Scan for the cell matching the given text and deliver its [x, y] coordinate at center. 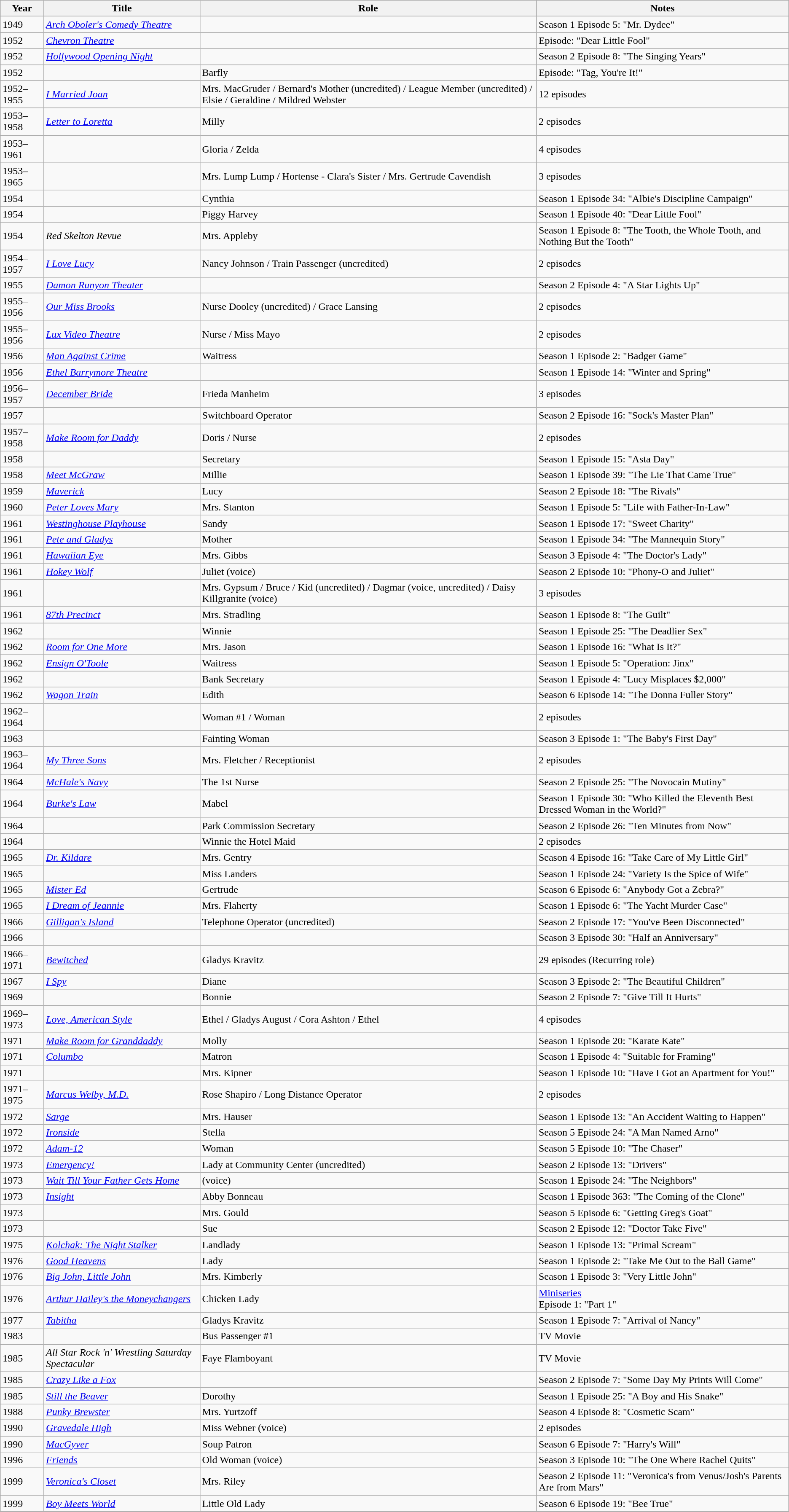
Westinghouse Playhouse [121, 523]
Season 1 Episode 25: "A Boy and His Snake" [663, 1396]
1963 [22, 739]
Mrs. Jason [368, 647]
Season 3 Episode 10: "The One Where Rachel Quits" [663, 1460]
Lady [368, 1261]
Season 4 Episode 16: "Take Care of My Little Girl" [663, 857]
Mrs. Stanton [368, 507]
Nancy Johnson / Train Passenger (uncredited) [368, 263]
Crazy Like a Fox [121, 1380]
Season 3 Episode 30: "Half an Anniversary" [663, 938]
McHale's Navy [121, 782]
Mother [368, 539]
Episode: "Tag, You're It!" [663, 73]
Letter to Loretta [121, 121]
Winnie [368, 631]
Episode: "Dear Little Fool" [663, 40]
Season 1 Episode 34: "The Mannequin Story" [663, 539]
Season 2 Episode 8: "The Singing Years" [663, 56]
Mister Ed [121, 890]
Mrs. MacGruder / Bernard's Mother (uncredited) / League Member (uncredited) / Elsie / Geraldine / Mildred Webster [368, 94]
Mrs. Kimberly [368, 1277]
1957 [22, 416]
Mrs. Riley [368, 1482]
Miss Webner (voice) [368, 1428]
Season 1 Episode 20: "Karate Kate" [663, 1041]
Matron [368, 1057]
Nurse / Miss Mayo [368, 335]
Season 1 Episode 13: "Primal Scream" [663, 1245]
Lux Video Theatre [121, 335]
Chicken Lady [368, 1298]
Season 1 Episode 15: "Asta Day" [663, 459]
Rose Shapiro / Long Distance Operator [368, 1094]
Season 1 Episode 25: "The Deadlier Sex" [663, 631]
1971–1975 [22, 1094]
Season 6 Episode 7: "Harry's Will" [663, 1444]
Season 2 Episode 16: "Sock's Master Plan" [663, 416]
Abby Bonneau [368, 1197]
1969–1973 [22, 1019]
Arthur Hailey's the Moneychangers [121, 1298]
Miss Landers [368, 874]
Bank Secretary [368, 679]
December Bride [121, 394]
Season 1 Episode 10: "Have I Got an Apartment for You!" [663, 1073]
Season 1 Episode 2: "Take Me Out to the Ball Game" [663, 1261]
1996 [22, 1460]
Edith [368, 695]
Season 2 Episode 11: "Veronica's from Venus/Josh's Parents Are from Mars" [663, 1482]
Lucy [368, 491]
1966–1971 [22, 959]
Chevron Theatre [121, 40]
My Three Sons [121, 760]
Landlady [368, 1245]
Molly [368, 1041]
Faye Flamboyant [368, 1358]
Peter Loves Mary [121, 507]
Season 1 Episode 7: "Arrival of Nancy" [663, 1320]
1988 [22, 1412]
Veronica's Closet [121, 1482]
I Dream of Jeannie [121, 906]
Mrs. Kipner [368, 1073]
I Spy [121, 981]
Season 1 Episode 8: "The Tooth, the Whole Tooth, and Nothing But the Tooth" [663, 236]
Boy Meets World [121, 1504]
Pete and Gladys [121, 539]
Season 1 Episode 4: "Lucy Misplaces $2,000" [663, 679]
Season 6 Episode 19: "Bee True" [663, 1504]
Ethel Barrymore Theatre [121, 372]
Season 1 Episode 3: "Very Little John" [663, 1277]
Diane [368, 981]
Ensign O'Toole [121, 663]
Season 2 Episode 18: "The Rivals" [663, 491]
Mrs. Fletcher / Receptionist [368, 760]
Mabel [368, 803]
Make Room for Daddy [121, 438]
Season 2 Episode 17: "You've Been Disconnected" [663, 922]
Mrs. Flaherty [368, 906]
Damon Runyon Theater [121, 285]
Bewitched [121, 959]
1960 [22, 507]
Mrs. Gibbs [368, 555]
Love, American Style [121, 1019]
Season 1 Episode 14: "Winter and Spring" [663, 372]
1953–1965 [22, 176]
(voice) [368, 1181]
Season 3 Episode 2: "The Beautiful Children" [663, 981]
Season 1 Episode 5: "Operation: Jinx" [663, 663]
Mrs. Gentry [368, 857]
Juliet (voice) [368, 571]
Season 1 Episode 40: "Dear Little Fool" [663, 214]
Emergency! [121, 1165]
Gilligan's Island [121, 922]
Little Old Lady [368, 1504]
Winnie the Hotel Maid [368, 841]
Season 1 Episode 5: "Mr. Dydee" [663, 24]
Man Against Crime [121, 356]
Mrs. Lump Lump / Hortense - Clara's Sister / Mrs. Gertrude Cavendish [368, 176]
1983 [22, 1336]
Ironside [121, 1132]
Big John, Little John [121, 1277]
Burke's Law [121, 803]
Season 1 Episode 34: "Albie's Discipline Campaign" [663, 198]
Notes [663, 8]
Wait Till Your Father Gets Home [121, 1181]
Season 1 Episode 17: "Sweet Charity" [663, 523]
87th Precinct [121, 615]
Red Skelton Revue [121, 236]
Year [22, 8]
Season 5 Episode 24: "A Man Named Arno" [663, 1132]
1952–1955 [22, 94]
Milly [368, 121]
Park Commission Secretary [368, 825]
Telephone Operator (uncredited) [368, 922]
1959 [22, 491]
Insight [121, 1197]
1956–1957 [22, 394]
Title [121, 8]
Doris / Nurse [368, 438]
Season 5 Episode 10: "The Chaser" [663, 1148]
Cynthia [368, 198]
Dorothy [368, 1396]
Season 2 Episode 4: "A Star Lights Up" [663, 285]
Mrs. Gould [368, 1213]
1969 [22, 997]
Hokey Wolf [121, 571]
Bonnie [368, 997]
The 1st Nurse [368, 782]
Hawaiian Eye [121, 555]
Season 1 Episode 24: "Variety Is the Spice of Wife" [663, 874]
1975 [22, 1245]
Season 1 Episode 363: "The Coming of the Clone" [663, 1197]
Bus Passenger #1 [368, 1336]
Season 2 Episode 7: "Give Till It Hurts" [663, 997]
Season 1 Episode 5: "Life with Father-In-Law" [663, 507]
MiniseriesEpisode 1: "Part 1" [663, 1298]
Season 1 Episode 16: "What Is It?" [663, 647]
1963–1964 [22, 760]
Mrs. Yurtzoff [368, 1412]
1962–1964 [22, 717]
Season 1 Episode 4: "Suitable for Framing" [663, 1057]
I Love Lucy [121, 263]
Marcus Welby, M.D. [121, 1094]
Sue [368, 1229]
Kolchak: The Night Stalker [121, 1245]
Season 2 Episode 25: "The Novocain Mutiny" [663, 782]
Piggy Harvey [368, 214]
Season 1 Episode 8: "The Guilt" [663, 615]
Switchboard Operator [368, 416]
Mrs. Stradling [368, 615]
Season 6 Episode 6: "Anybody Got a Zebra?" [663, 890]
1977 [22, 1320]
Barfly [368, 73]
1953–1961 [22, 149]
Hollywood Opening Night [121, 56]
Season 1 Episode 24: "The Neighbors" [663, 1181]
Season 2 Episode 13: "Drivers" [663, 1165]
Season 6 Episode 14: "The Donna Fuller Story" [663, 695]
Gravedale High [121, 1428]
Still the Beaver [121, 1396]
Millie [368, 475]
Room for One More [121, 647]
1955 [22, 285]
Gertrude [368, 890]
1954–1957 [22, 263]
1957–1958 [22, 438]
Friends [121, 1460]
Good Heavens [121, 1261]
Season 2 Episode 10: "Phony-O and Juliet" [663, 571]
Meet McGraw [121, 475]
Punky Brewster [121, 1412]
Make Room for Granddaddy [121, 1041]
1949 [22, 24]
Season 1 Episode 6: "The Yacht Murder Case" [663, 906]
Season 2 Episode 12: "Doctor Take Five" [663, 1229]
Secretary [368, 459]
12 episodes [663, 94]
Ethel / Gladys August / Cora Ashton / Ethel [368, 1019]
Woman [368, 1148]
Season 2 Episode 26: "Ten Minutes from Now" [663, 825]
Season 1 Episode 39: "The Lie That Came True" [663, 475]
Season 1 Episode 2: "Badger Game" [663, 356]
Role [368, 8]
Wagon Train [121, 695]
1967 [22, 981]
Nurse Dooley (uncredited) / Grace Lansing [368, 307]
I Married Joan [121, 94]
Season 1 Episode 30: "Who Killed the Eleventh Best Dressed Woman in the World?" [663, 803]
Sandy [368, 523]
Arch Oboler's Comedy Theatre [121, 24]
Tabitha [121, 1320]
Season 3 Episode 1: "The Baby's First Day" [663, 739]
Season 2 Episode 7: "Some Day My Prints Will Come" [663, 1380]
Maverick [121, 491]
Soup Patron [368, 1444]
Season 5 Episode 6: "Getting Greg's Goat" [663, 1213]
Woman #1 / Woman [368, 717]
Lady at Community Center (uncredited) [368, 1165]
MacGyver [121, 1444]
Old Woman (voice) [368, 1460]
Sarge [121, 1116]
Stella [368, 1132]
Columbo [121, 1057]
Mrs. Hauser [368, 1116]
Mrs. Gypsum / Bruce / Kid (uncredited) / Dagmar (voice, uncredited) / Daisy Killgranite (voice) [368, 594]
Fainting Woman [368, 739]
Adam-12 [121, 1148]
Gloria / Zelda [368, 149]
Season 4 Episode 8: "Cosmetic Scam" [663, 1412]
Frieda Manheim [368, 394]
1953–1958 [22, 121]
Our Miss Brooks [121, 307]
Season 3 Episode 4: "The Doctor's Lady" [663, 555]
Dr. Kildare [121, 857]
Season 1 Episode 13: "An Accident Waiting to Happen" [663, 1116]
All Star Rock 'n' Wrestling Saturday Spectacular [121, 1358]
Mrs. Appleby [368, 236]
29 episodes (Recurring role) [663, 959]
